For the text-containing cell, return its midpoint in [x, y] coordinate format. 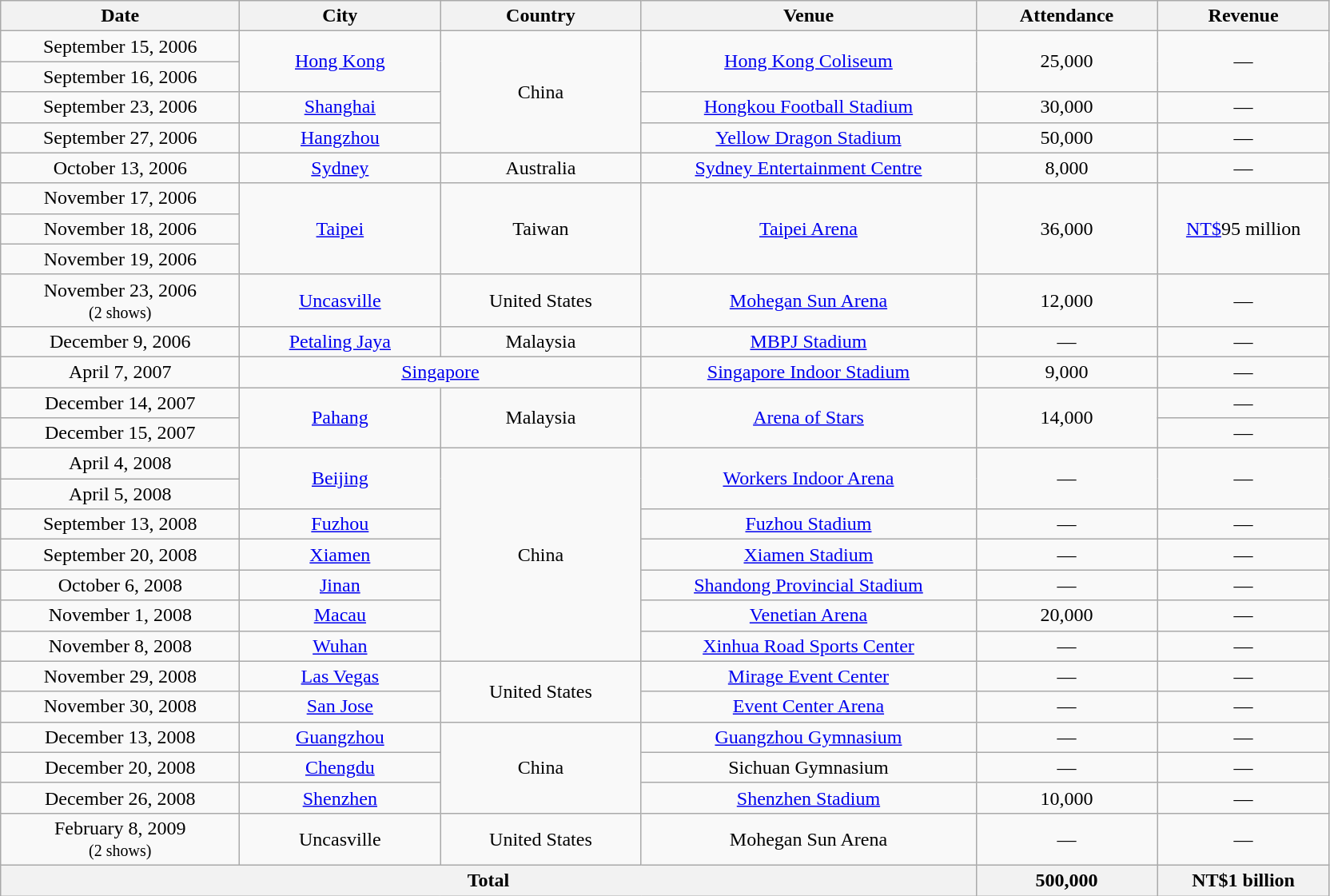
Taiwan [540, 229]
10,000 [1066, 798]
Macau [340, 615]
Hangzhou [340, 137]
50,000 [1066, 137]
September 23, 2006 [120, 107]
Petaling Jaya [340, 341]
September 15, 2006 [120, 46]
Shanghai [340, 107]
Hong Kong [340, 62]
Chengdu [340, 767]
Guangzhou Gymnasium [809, 737]
December 15, 2007 [120, 433]
Beijing [340, 479]
November 29, 2008 [120, 676]
Venue [809, 16]
Las Vegas [340, 676]
Attendance [1066, 16]
Hongkou Football Stadium [809, 107]
Sydney [340, 168]
November 23, 2006(2 shows) [120, 301]
September 16, 2006 [120, 77]
Venetian Arena [809, 615]
November 18, 2006 [120, 229]
20,000 [1066, 615]
30,000 [1066, 107]
12,000 [1066, 301]
8,000 [1066, 168]
December 26, 2008 [120, 798]
October 13, 2006 [120, 168]
November 30, 2008 [120, 707]
November 17, 2006 [120, 198]
500,000 [1066, 880]
November 19, 2006 [120, 259]
Shandong Provincial Stadium [809, 585]
December 9, 2006 [120, 341]
April 5, 2008 [120, 494]
Guangzhou [340, 737]
Yellow Dragon Stadium [809, 137]
Pahang [340, 417]
Shenzhen Stadium [809, 798]
November 1, 2008 [120, 615]
Sydney Entertainment Centre [809, 168]
Singapore [440, 372]
December 13, 2008 [120, 737]
Taipei [340, 229]
September 27, 2006 [120, 137]
Xiamen Stadium [809, 555]
Mirage Event Center [809, 676]
Singapore Indoor Stadium [809, 372]
MBPJ Stadium [809, 341]
Hong Kong Coliseum [809, 62]
14,000 [1066, 417]
Workers Indoor Arena [809, 479]
February 8, 2009(2 shows) [120, 839]
Total [488, 880]
October 6, 2008 [120, 585]
November 8, 2008 [120, 646]
April 4, 2008 [120, 464]
December 20, 2008 [120, 767]
September 20, 2008 [120, 555]
Country [540, 16]
25,000 [1066, 62]
36,000 [1066, 229]
December 14, 2007 [120, 402]
NT$95 million [1244, 229]
Xiamen [340, 555]
April 7, 2007 [120, 372]
Fuzhou [340, 524]
San Jose [340, 707]
City [340, 16]
Revenue [1244, 16]
Australia [540, 168]
Fuzhou Stadium [809, 524]
Xinhua Road Sports Center [809, 646]
Sichuan Gymnasium [809, 767]
9,000 [1066, 372]
NT$1 billion [1244, 880]
Shenzhen [340, 798]
Arena of Stars [809, 417]
Wuhan [340, 646]
Event Center Arena [809, 707]
September 13, 2008 [120, 524]
Jinan [340, 585]
Taipei Arena [809, 229]
Date [120, 16]
